Locate the cell with the specified text and output its (x, y) center coordinate. 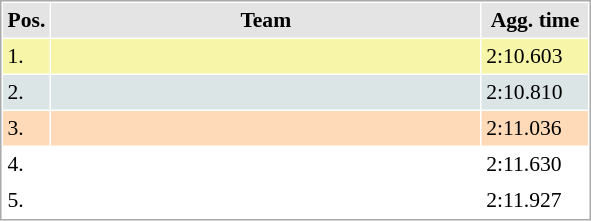
5. (26, 200)
2:11.036 (535, 128)
4. (26, 164)
Pos. (26, 20)
3. (26, 128)
Team (266, 20)
Agg. time (535, 20)
2:11.927 (535, 200)
2:10.603 (535, 56)
2. (26, 92)
2:10.810 (535, 92)
1. (26, 56)
2:11.630 (535, 164)
